Output the [x, y] coordinate of the center of the cell containing the given text.  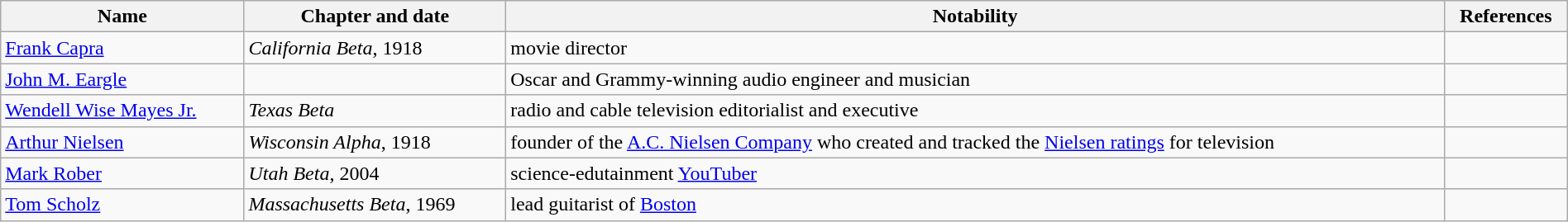
Frank Capra [122, 48]
radio and cable television editorialist and executive [976, 111]
Tom Scholz [122, 205]
Texas Beta [375, 111]
California Beta, 1918 [375, 48]
Oscar and Grammy-winning audio engineer and musician [976, 79]
Wendell Wise Mayes Jr. [122, 111]
lead guitarist of Boston [976, 205]
Arthur Nielsen [122, 142]
Chapter and date [375, 17]
Wisconsin Alpha, 1918 [375, 142]
John M. Eargle [122, 79]
Notability [976, 17]
Mark Rober [122, 173]
References [1505, 17]
movie director [976, 48]
science-edutainment YouTuber [976, 173]
Utah Beta, 2004 [375, 173]
founder of the A.C. Nielsen Company who created and tracked the Nielsen ratings for television [976, 142]
Name [122, 17]
Massachusetts Beta, 1969 [375, 205]
